Extract the (x, y) coordinate from the center of the cell holding the provided text.  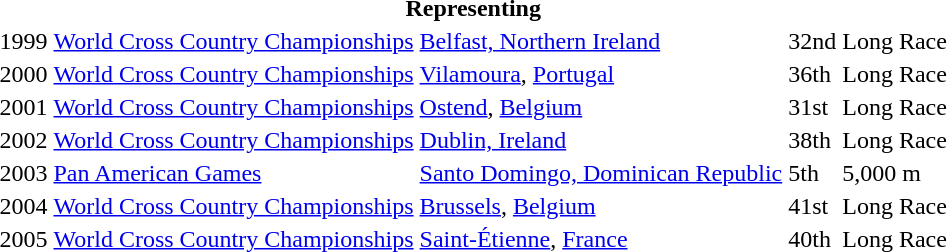
Belfast, Northern Ireland (601, 41)
Santo Domingo, Dominican Republic (601, 173)
5th (812, 173)
41st (812, 206)
Pan American Games (234, 173)
38th (812, 140)
31st (812, 107)
32nd (812, 41)
Ostend, Belgium (601, 107)
Vilamoura, Portugal (601, 74)
Brussels, Belgium (601, 206)
36th (812, 74)
Dublin, Ireland (601, 140)
